For the text-containing cell, return its midpoint in (x, y) coordinate format. 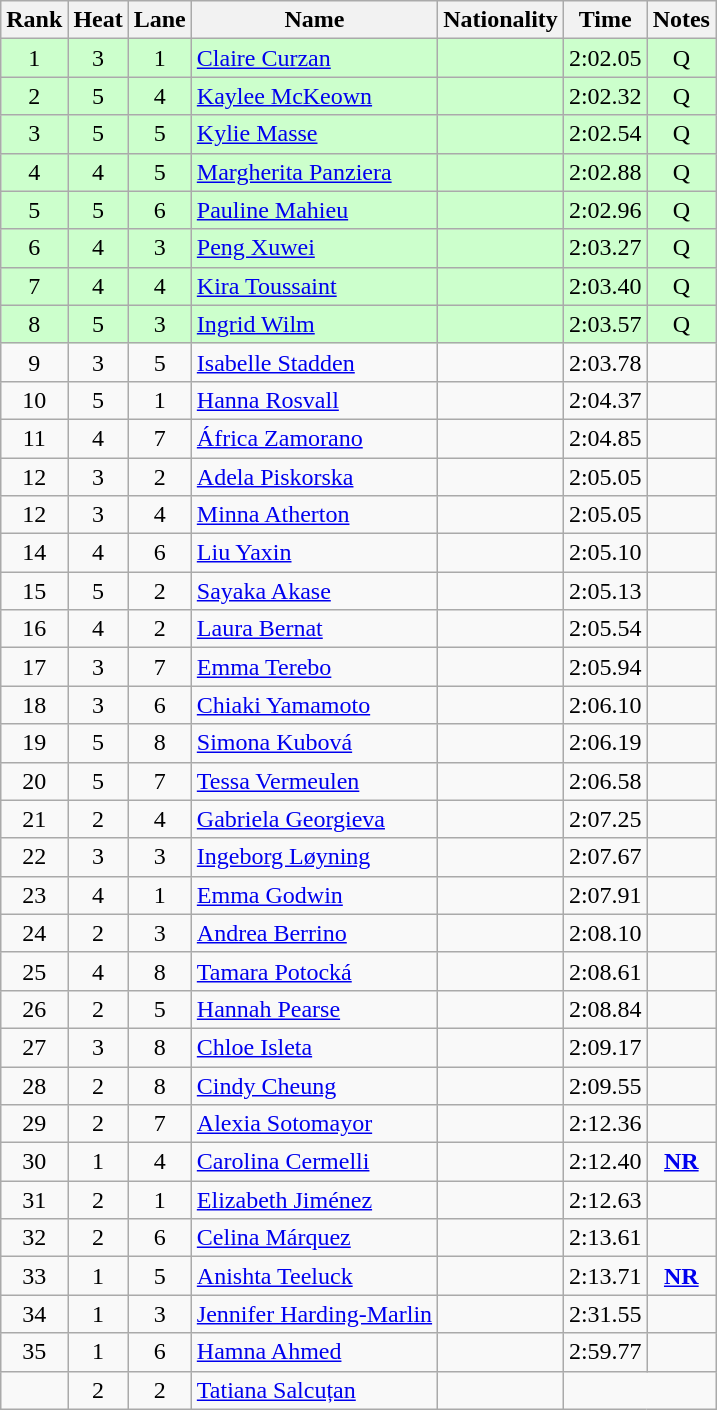
28 (34, 1085)
2:05.54 (605, 629)
Notes (681, 20)
Kylie Masse (314, 134)
Ingrid Wilm (314, 324)
2:08.61 (605, 971)
Claire Curzan (314, 58)
Emma Terebo (314, 667)
2:03.57 (605, 324)
2:12.36 (605, 1124)
34 (34, 1314)
10 (34, 400)
Ingeborg Løyning (314, 857)
Celina Márquez (314, 1238)
17 (34, 667)
30 (34, 1162)
21 (34, 819)
Lane (160, 20)
2:03.78 (605, 362)
26 (34, 1009)
Hannah Pearse (314, 1009)
31 (34, 1200)
2:02.32 (605, 96)
Tatiana Salcuțan (314, 1390)
Sayaka Akase (314, 591)
2:13.61 (605, 1238)
2:03.27 (605, 248)
2:02.05 (605, 58)
Liu Yaxin (314, 553)
Simona Kubová (314, 743)
2:05.10 (605, 553)
Pauline Mahieu (314, 210)
Gabriela Georgieva (314, 819)
Alexia Sotomayor (314, 1124)
19 (34, 743)
2:07.91 (605, 895)
Margherita Panziera (314, 172)
2:12.63 (605, 1200)
35 (34, 1352)
Hanna Rosvall (314, 400)
29 (34, 1124)
2:02.54 (605, 134)
18 (34, 705)
Heat (98, 20)
Minna Atherton (314, 515)
2:08.10 (605, 933)
Kira Toussaint (314, 286)
2:07.67 (605, 857)
2:31.55 (605, 1314)
24 (34, 933)
2:05.94 (605, 667)
Elizabeth Jiménez (314, 1200)
Hamna Ahmed (314, 1352)
2:06.58 (605, 781)
2:08.84 (605, 1009)
Jennifer Harding-Marlin (314, 1314)
9 (34, 362)
2:09.55 (605, 1085)
2:12.40 (605, 1162)
2:59.77 (605, 1352)
2:09.17 (605, 1047)
Carolina Cermelli (314, 1162)
11 (34, 438)
Kaylee McKeown (314, 96)
Time (605, 20)
2:13.71 (605, 1276)
22 (34, 857)
Chloe Isleta (314, 1047)
33 (34, 1276)
2:05.13 (605, 591)
Chiaki Yamamoto (314, 705)
32 (34, 1238)
África Zamorano (314, 438)
Nationality (501, 20)
Laura Bernat (314, 629)
2:06.10 (605, 705)
Name (314, 20)
Anishta Teeluck (314, 1276)
16 (34, 629)
Emma Godwin (314, 895)
2:02.88 (605, 172)
20 (34, 781)
27 (34, 1047)
Tamara Potocká (314, 971)
Isabelle Stadden (314, 362)
2:03.40 (605, 286)
Cindy Cheung (314, 1085)
2:04.37 (605, 400)
Peng Xuwei (314, 248)
23 (34, 895)
2:02.96 (605, 210)
Andrea Berrino (314, 933)
Tessa Vermeulen (314, 781)
15 (34, 591)
Rank (34, 20)
Adela Piskorska (314, 477)
2:04.85 (605, 438)
14 (34, 553)
25 (34, 971)
2:06.19 (605, 743)
2:07.25 (605, 819)
